Determine the [x, y] coordinate at the center of the cell enclosing the given text.  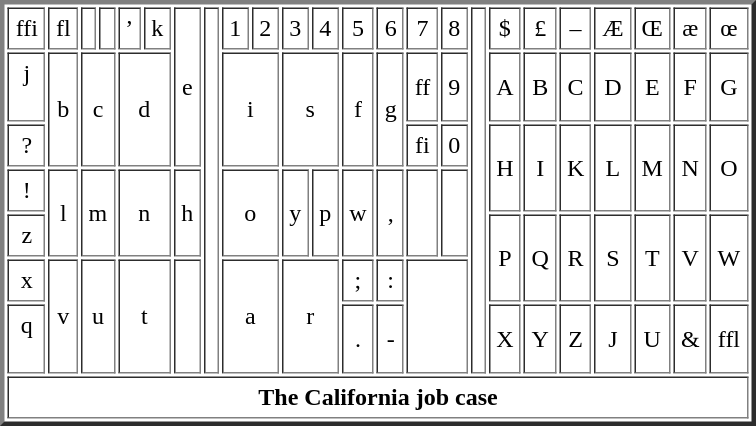
B [540, 86]
h [188, 214]
M [652, 168]
T [652, 258]
l [63, 214]
L [613, 168]
a [250, 317]
$ [505, 29]
Y [540, 338]
fi [422, 145]
ffi [26, 29]
7 [422, 29]
! [26, 191]
e [188, 88]
C [575, 86]
q [26, 338]
u [98, 317]
r [310, 317]
W [729, 258]
G [729, 86]
Œ [652, 29]
i [250, 109]
x [26, 281]
n [144, 214]
I [540, 168]
The California job case [378, 397]
Æ [613, 29]
p [326, 214]
æ [690, 29]
8 [454, 29]
H [505, 168]
; [358, 281]
s [310, 109]
y [296, 214]
j [26, 86]
1 [236, 29]
m [98, 214]
9 [454, 86]
ff [422, 86]
F [690, 86]
J [613, 338]
£ [540, 29]
. [358, 338]
t [144, 317]
K [575, 168]
X [505, 338]
k [158, 29]
z [26, 235]
D [613, 86]
P [505, 258]
, [390, 214]
d [144, 109]
fl [63, 29]
œ [729, 29]
Z [575, 338]
O [729, 168]
Q [540, 258]
? [26, 145]
g [390, 109]
ffl [729, 338]
6 [390, 29]
– [575, 29]
R [575, 258]
2 [266, 29]
5 [358, 29]
& [690, 338]
b [63, 109]
f [358, 109]
E [652, 86]
0 [454, 145]
A [505, 86]
w [358, 214]
v [63, 317]
U [652, 338]
S [613, 258]
N [690, 168]
o [250, 214]
- [390, 338]
V [690, 258]
’ [130, 29]
4 [326, 29]
3 [296, 29]
: [390, 281]
c [98, 109]
